Search for the cell housing the specified text and yield its [X, Y] center coordinate. 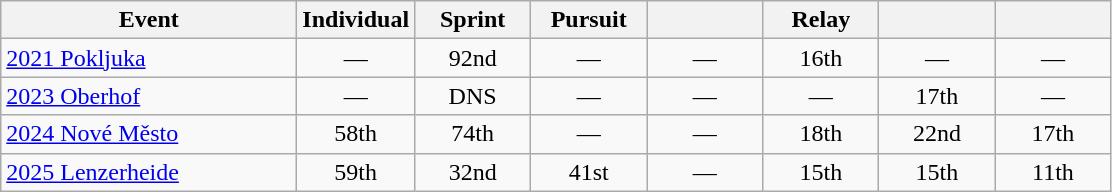
18th [821, 134]
59th [356, 172]
2024 Nové Město [149, 134]
Relay [821, 20]
58th [356, 134]
Sprint [473, 20]
2023 Oberhof [149, 96]
2025 Lenzerheide [149, 172]
Individual [356, 20]
74th [473, 134]
11th [1053, 172]
Pursuit [589, 20]
32nd [473, 172]
2021 Pokljuka [149, 58]
DNS [473, 96]
Event [149, 20]
22nd [937, 134]
41st [589, 172]
16th [821, 58]
92nd [473, 58]
